From the cell containing the given text, extract its center point as [X, Y] coordinate. 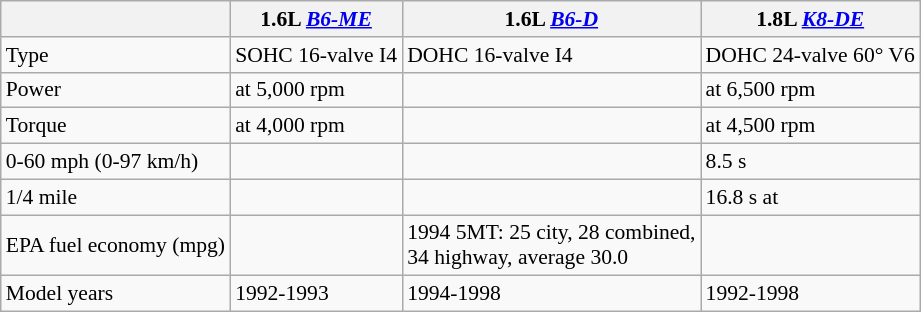
1.6L B6-ME [316, 19]
1992-1998 [810, 294]
at 4,500 rpm [810, 126]
1992-1993 [316, 294]
Model years [116, 294]
Torque [116, 126]
Power [116, 90]
EPA fuel economy (mpg) [116, 246]
1.8L K8-DE [810, 19]
1994-1998 [551, 294]
0-60 mph (0-97 km/h) [116, 162]
DOHC 24-valve 60° V6 [810, 55]
1/4 mile [116, 197]
1.6L B6-D [551, 19]
at 6,500 rpm [810, 90]
DOHC 16-valve I4 [551, 55]
1994 5MT: 25 city, 28 combined,34 highway, average 30.0 [551, 246]
8.5 s [810, 162]
16.8 s at [810, 197]
at 5,000 rpm [316, 90]
Type [116, 55]
at 4,000 rpm [316, 126]
SOHC 16-valve I4 [316, 55]
